From the cell containing the given text, extract its center point as [X, Y] coordinate. 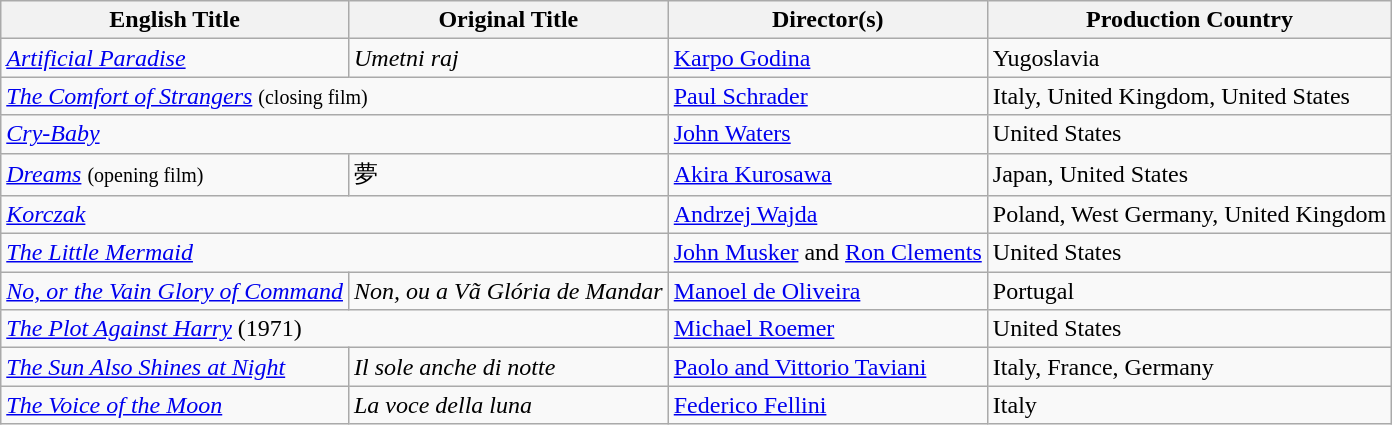
夢 [508, 174]
Il sole anche di notte [508, 367]
Andrzej Wajda [828, 215]
Korczak [334, 215]
Italy, United Kingdom, United States [1189, 96]
Manoel de Oliveira [828, 291]
Non, ou a Vã Glória de Mandar [508, 291]
Paolo and Vittorio Taviani [828, 367]
The Comfort of Strangers (closing film) [334, 96]
Poland, West Germany, United Kingdom [1189, 215]
The Plot Against Harry (1971) [334, 329]
The Voice of the Moon [175, 405]
No, or the Vain Glory of Command [175, 291]
Federico Fellini [828, 405]
Italy [1189, 405]
Artificial Paradise [175, 58]
Yugoslavia [1189, 58]
Michael Roemer [828, 329]
Akira Kurosawa [828, 174]
Karpo Godina [828, 58]
Portugal [1189, 291]
The Little Mermaid [334, 253]
English Title [175, 20]
Paul Schrader [828, 96]
Japan, United States [1189, 174]
Original Title [508, 20]
Director(s) [828, 20]
John Musker and Ron Clements [828, 253]
Umetni raj [508, 58]
The Sun Also Shines at Night [175, 367]
Production Country [1189, 20]
Italy, France, Germany [1189, 367]
John Waters [828, 134]
La voce della luna [508, 405]
Cry-Baby [334, 134]
Dreams (opening film) [175, 174]
